Determine the [X, Y] coordinate at the center of the cell enclosing the given text.  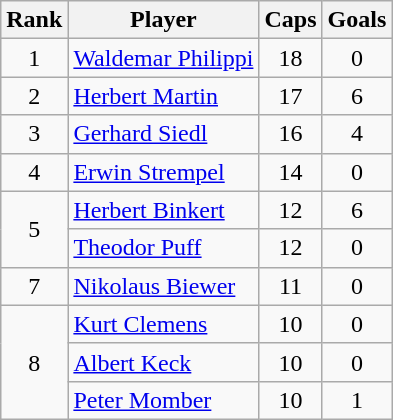
Waldemar Philippi [164, 58]
Caps [290, 20]
Goals [357, 20]
Herbert Binkert [164, 210]
Gerhard Siedl [164, 134]
Herbert Martin [164, 96]
8 [34, 362]
7 [34, 286]
Theodor Puff [164, 248]
3 [34, 134]
17 [290, 96]
16 [290, 134]
2 [34, 96]
5 [34, 229]
Peter Momber [164, 400]
11 [290, 286]
Kurt Clemens [164, 324]
18 [290, 58]
14 [290, 172]
Erwin Strempel [164, 172]
Nikolaus Biewer [164, 286]
Player [164, 20]
Albert Keck [164, 362]
Rank [34, 20]
